Pinpoint the cell where the given text exists, returning its (X, Y) midpoint coordinate. 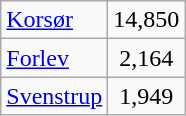
2,164 (146, 58)
1,949 (146, 96)
14,850 (146, 20)
Korsør (54, 20)
Forlev (54, 58)
Svenstrup (54, 96)
